Return (x, y) of the center of cell containing provided text 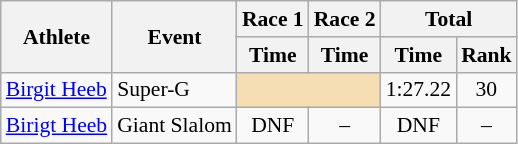
Rank (486, 55)
30 (486, 90)
Super-G (174, 90)
Giant Slalom (174, 126)
Birgit Heeb (56, 90)
Total (449, 19)
Athlete (56, 36)
Birigt Heeb (56, 126)
Event (174, 36)
Race 2 (345, 19)
Race 1 (273, 19)
1:27.22 (418, 90)
